Output the [X, Y] coordinate of the center of the cell containing the given text.  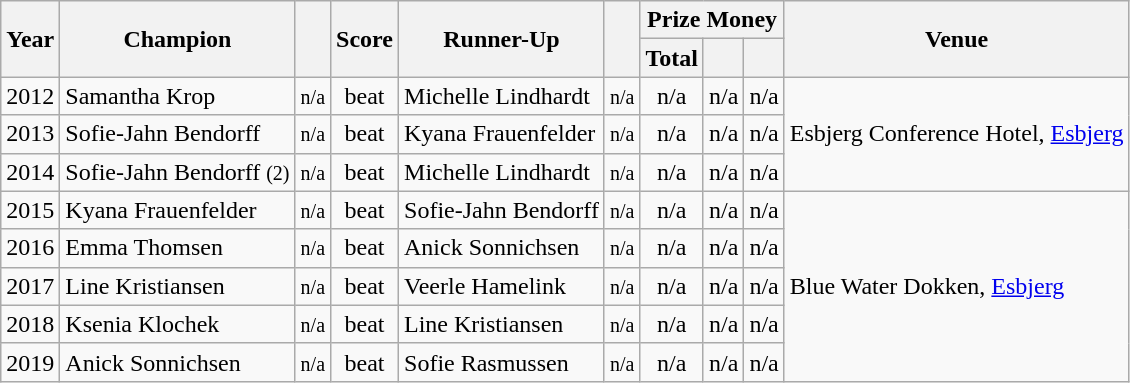
Samantha Krop [178, 96]
Runner-Up [502, 39]
2012 [30, 96]
Venue [956, 39]
2014 [30, 172]
Sofie Rasmussen [502, 362]
Total [672, 58]
2015 [30, 210]
2016 [30, 248]
Score [365, 39]
Blue Water Dokken, Esbjerg [956, 286]
2018 [30, 324]
Year [30, 39]
2019 [30, 362]
Emma Thomsen [178, 248]
Esbjerg Conference Hotel, Esbjerg [956, 134]
Prize Money [712, 20]
Veerle Hamelink [502, 286]
2013 [30, 134]
Sofie-Jahn Bendorff (2) [178, 172]
Champion [178, 39]
2017 [30, 286]
Ksenia Klochek [178, 324]
